Return the (X, Y) coordinate for the center point of the cell that contains the specified text.  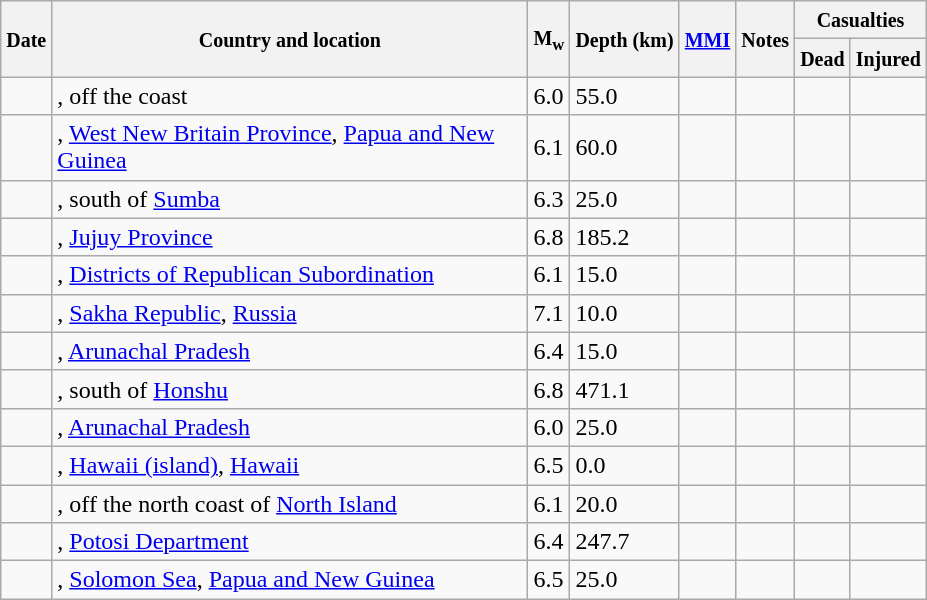
Injured (888, 58)
MMI (708, 39)
10.0 (624, 313)
, Potosi Department (290, 542)
, Districts of Republican Subordination (290, 275)
Depth (km) (624, 39)
Mw (549, 39)
247.7 (624, 542)
, Solomon Sea, Papua and New Guinea (290, 580)
, Sakha Republic, Russia (290, 313)
0.0 (624, 465)
, Jujuy Province (290, 237)
, Hawaii (island), Hawaii (290, 465)
Country and location (290, 39)
Notes (766, 39)
Casualties (861, 20)
55.0 (624, 96)
Dead (823, 58)
, south of Honshu (290, 389)
Date (26, 39)
471.1 (624, 389)
7.1 (549, 313)
20.0 (624, 503)
185.2 (624, 237)
, south of Sumba (290, 199)
6.3 (549, 199)
, West New Britain Province, Papua and New Guinea (290, 148)
, off the north coast of North Island (290, 503)
, off the coast (290, 96)
60.0 (624, 148)
